Identify which cell holds the provided text, then report its (X, Y) central coordinate. 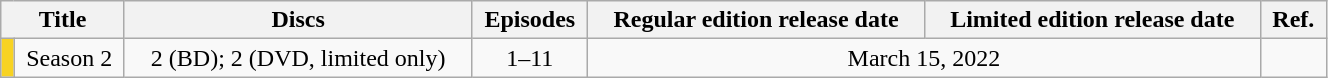
Title (63, 20)
Limited edition release date (1092, 20)
Ref. (1293, 20)
2 (BD); 2 (DVD, limited only) (298, 58)
Episodes (530, 20)
Discs (298, 20)
Regular edition release date (756, 20)
1–11 (530, 58)
March 15, 2022 (924, 58)
Season 2 (69, 58)
